From the cell containing the given text, extract its center point as [x, y] coordinate. 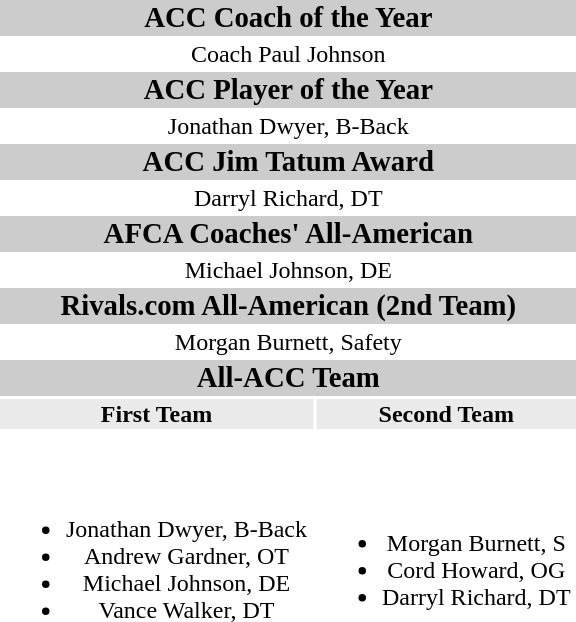
First Team [156, 414]
